Output the [x, y] coordinate of the center of the cell containing the given text.  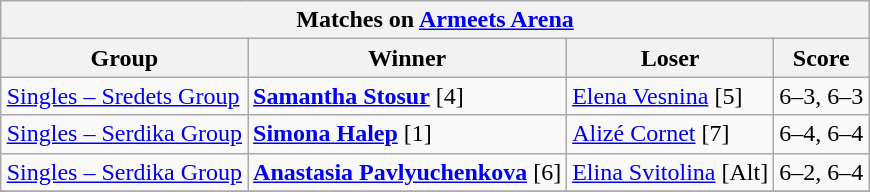
Anastasia Pavlyuchenkova [6] [408, 172]
Alizé Cornet [7] [670, 134]
Winner [408, 58]
Singles – Sredets Group [124, 96]
Matches on Armeets Arena [435, 20]
Elina Svitolina [Alt] [670, 172]
Group [124, 58]
Samantha Stosur [4] [408, 96]
Loser [670, 58]
Score [822, 58]
6–3, 6–3 [822, 96]
6–2, 6–4 [822, 172]
6–4, 6–4 [822, 134]
Elena Vesnina [5] [670, 96]
Simona Halep [1] [408, 134]
